Pinpoint the cell where the given text exists, returning its (x, y) midpoint coordinate. 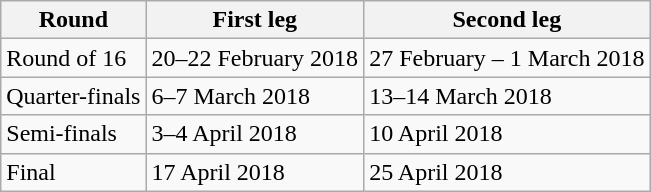
Round (74, 20)
17 April 2018 (255, 172)
20–22 February 2018 (255, 58)
25 April 2018 (507, 172)
27 February – 1 March 2018 (507, 58)
Semi-finals (74, 134)
Quarter-finals (74, 96)
Second leg (507, 20)
10 April 2018 (507, 134)
First leg (255, 20)
6–7 March 2018 (255, 96)
13–14 March 2018 (507, 96)
Round of 16 (74, 58)
Final (74, 172)
3–4 April 2018 (255, 134)
